Return (x, y) of the center of cell containing provided text 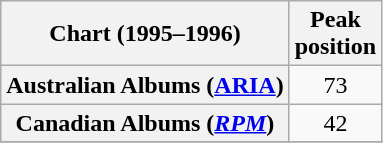
73 (335, 85)
Canadian Albums (RPM) (145, 123)
42 (335, 123)
Peakposition (335, 34)
Chart (1995–1996) (145, 34)
Australian Albums (ARIA) (145, 85)
